Locate the cell with the specified text and output its [x, y] center coordinate. 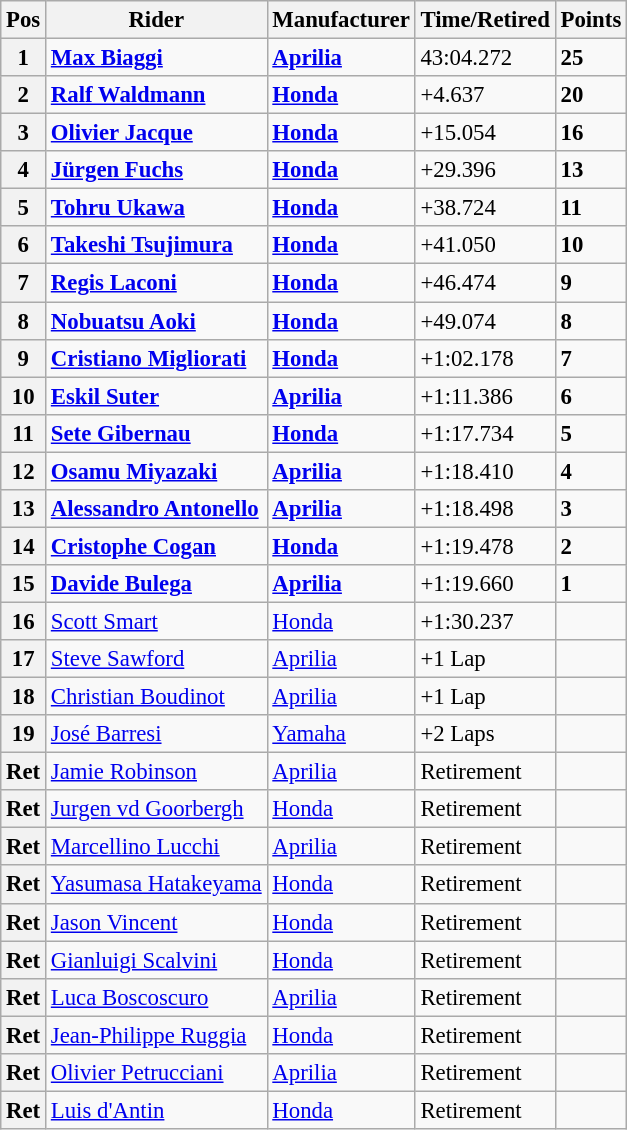
+1:18.498 [485, 509]
12 [24, 471]
+29.396 [485, 170]
Jamie Robinson [156, 772]
Manufacturer [341, 20]
+1:19.660 [485, 584]
Osamu Miyazaki [156, 471]
43:04.272 [485, 58]
Nobuatsu Aoki [156, 321]
Jean-Philippe Ruggia [156, 1035]
Regis Laconi [156, 283]
+4.637 [485, 95]
Takeshi Tsujimura [156, 245]
Marcellino Lucchi [156, 847]
Alessandro Antonello [156, 509]
Tohru Ukawa [156, 208]
19 [24, 734]
Pos [24, 20]
Luis d'Antin [156, 1110]
+1:30.237 [485, 621]
Jason Vincent [156, 922]
Time/Retired [485, 20]
Points [590, 20]
José Barresi [156, 734]
14 [24, 546]
Scott Smart [156, 621]
Jürgen Fuchs [156, 170]
+1:02.178 [485, 358]
+15.054 [485, 133]
+49.074 [485, 321]
Davide Bulega [156, 584]
+1:11.386 [485, 396]
+2 Laps [485, 734]
Luca Boscoscuro [156, 997]
18 [24, 697]
Steve Sawford [156, 659]
Olivier Jacque [156, 133]
Sete Gibernau [156, 433]
25 [590, 58]
+1:18.410 [485, 471]
+1:19.478 [485, 546]
+38.724 [485, 208]
Yasumasa Hatakeyama [156, 885]
20 [590, 95]
Christian Boudinot [156, 697]
+46.474 [485, 283]
17 [24, 659]
Eskil Suter [156, 396]
Gianluigi Scalvini [156, 960]
Cristophe Cogan [156, 546]
Jurgen vd Goorbergh [156, 809]
15 [24, 584]
Olivier Petrucciani [156, 1073]
Max Biaggi [156, 58]
Yamaha [341, 734]
Cristiano Migliorati [156, 358]
+1:17.734 [485, 433]
Rider [156, 20]
+41.050 [485, 245]
Ralf Waldmann [156, 95]
